Search for the cell housing the specified text and yield its [x, y] center coordinate. 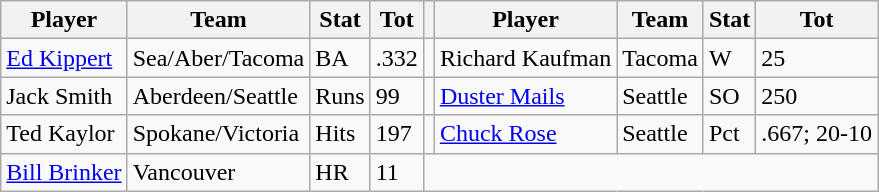
99 [396, 96]
Hits [340, 134]
Sea/Aber/Tacoma [218, 58]
Runs [340, 96]
25 [817, 58]
Ted Kaylor [64, 134]
Ed Kippert [64, 58]
W [729, 58]
197 [396, 134]
.667; 20-10 [817, 134]
Richard Kaufman [525, 58]
HR [340, 172]
BA [340, 58]
Aberdeen/Seattle [218, 96]
Tacoma [660, 58]
.332 [396, 58]
Duster Mails [525, 96]
Spokane/Victoria [218, 134]
Chuck Rose [525, 134]
Pct [729, 134]
Jack Smith [64, 96]
250 [817, 96]
11 [396, 172]
Vancouver [218, 172]
Bill Brinker [64, 172]
SO [729, 96]
